Determine the (X, Y) coordinate at the center of the cell enclosing the given text.  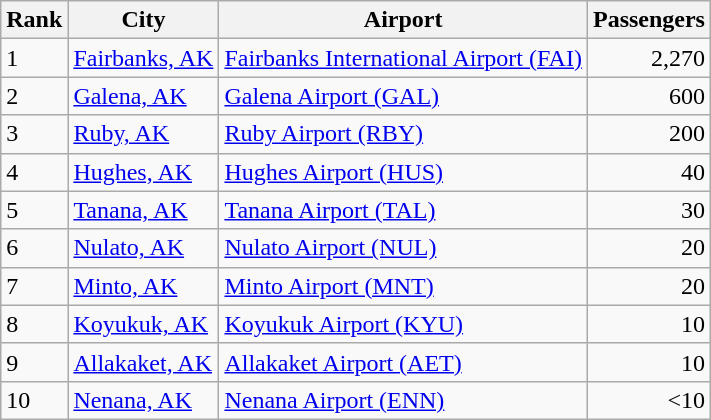
Hughes, AK (144, 172)
2,270 (648, 58)
2 (34, 96)
5 (34, 210)
4 (34, 172)
Allakaket Airport (AET) (404, 362)
Minto, AK (144, 286)
Airport (404, 20)
<10 (648, 400)
Fairbanks International Airport (FAI) (404, 58)
Galena, AK (144, 96)
Hughes Airport (HUS) (404, 172)
7 (34, 286)
1 (34, 58)
Nulato Airport (NUL) (404, 248)
Koyukuk Airport (KYU) (404, 324)
Minto Airport (MNT) (404, 286)
Nenana Airport (ENN) (404, 400)
Ruby Airport (RBY) (404, 134)
Passengers (648, 20)
Tanana, AK (144, 210)
8 (34, 324)
6 (34, 248)
40 (648, 172)
30 (648, 210)
Rank (34, 20)
Koyukuk, AK (144, 324)
Galena Airport (GAL) (404, 96)
9 (34, 362)
Allakaket, AK (144, 362)
Ruby, AK (144, 134)
Nenana, AK (144, 400)
Tanana Airport (TAL) (404, 210)
Nulato, AK (144, 248)
600 (648, 96)
200 (648, 134)
City (144, 20)
Fairbanks, AK (144, 58)
3 (34, 134)
